Return the [X, Y] coordinate for the center point of the cell that contains the specified text.  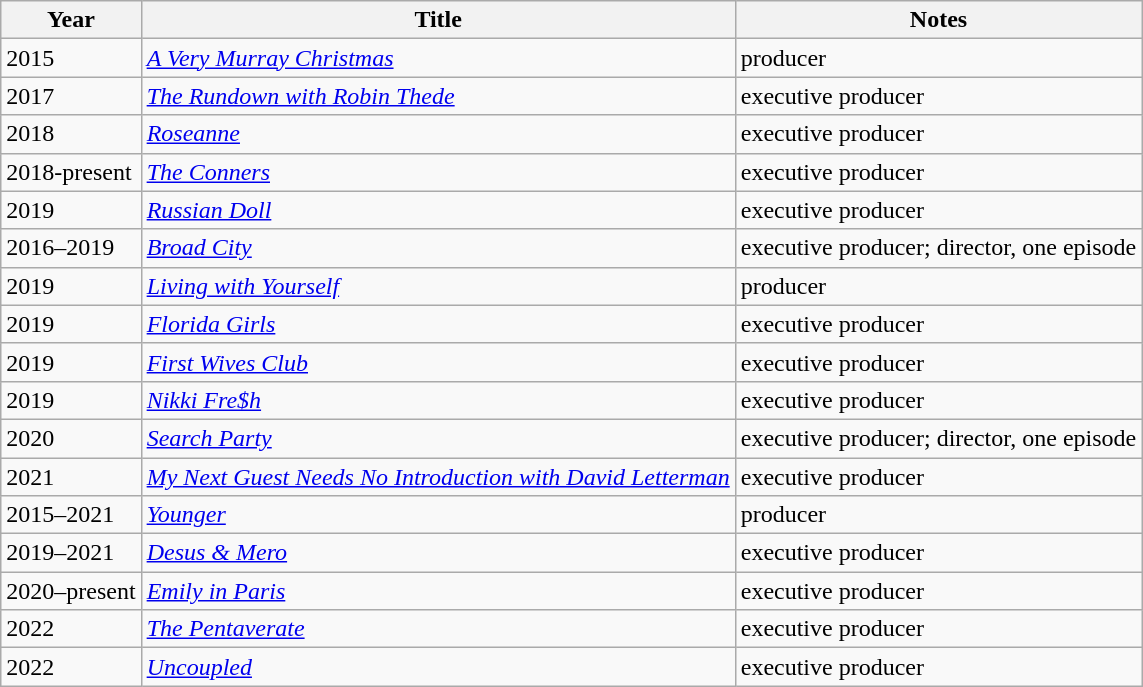
Florida Girls [438, 324]
Living with Yourself [438, 286]
2021 [71, 477]
The Pentaverate [438, 629]
2016–2019 [71, 248]
Uncoupled [438, 667]
The Conners [438, 172]
2017 [71, 96]
2020 [71, 438]
Roseanne [438, 134]
A Very Murray Christmas [438, 58]
Title [438, 20]
My Next Guest Needs No Introduction with David Letterman [438, 477]
Notes [938, 20]
Broad City [438, 248]
Desus & Mero [438, 553]
Year [71, 20]
The Rundown with Robin Thede [438, 96]
Younger [438, 515]
2018-present [71, 172]
2018 [71, 134]
2019–2021 [71, 553]
2020–present [71, 591]
First Wives Club [438, 362]
2015–2021 [71, 515]
2015 [71, 58]
Russian Doll [438, 210]
Search Party [438, 438]
Emily in Paris [438, 591]
Nikki Fre$h [438, 400]
